From the cell containing the given text, extract its center point as [X, Y] coordinate. 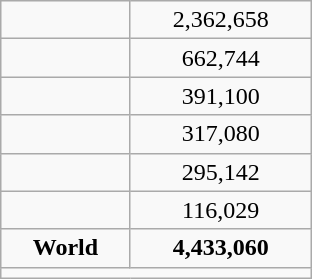
317,080 [220, 134]
391,100 [220, 96]
2,362,658 [220, 20]
662,744 [220, 58]
World [66, 248]
116,029 [220, 210]
295,142 [220, 172]
4,433,060 [220, 248]
